Determine the [X, Y] coordinate at the center of the cell enclosing the given text.  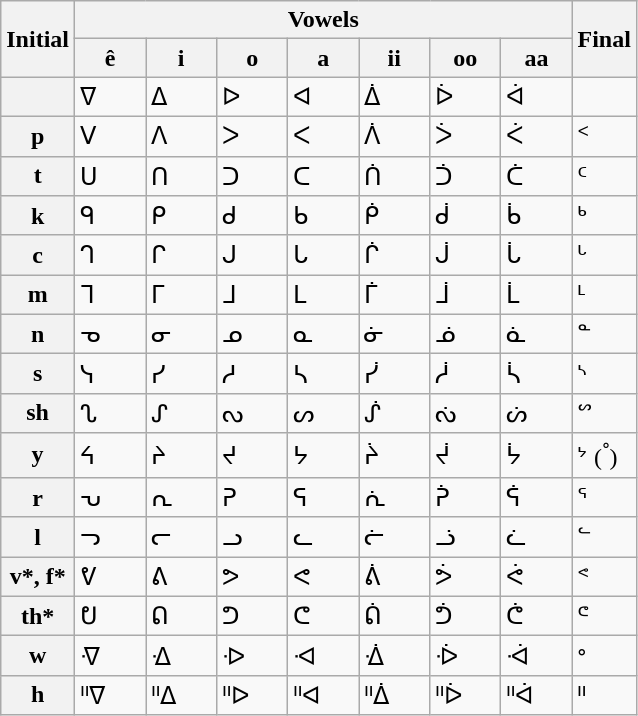
ᓲ [466, 374]
ᓖ [394, 537]
ᓅ [466, 334]
ᐅ [252, 97]
ᕚ [536, 577]
ᓪ [604, 537]
ᐐ [394, 656]
oo [466, 58]
i [182, 58]
ᔅ [604, 374]
ᔪ [252, 456]
ᕝ [604, 577]
k [38, 216]
ᒌ [394, 255]
ᐙ [536, 656]
ᐳ [252, 136]
ᐴ [466, 136]
ᐤ [604, 656]
Initial [38, 39]
ᔑ [182, 413]
ᒣ [110, 295]
ᐦᐆ [466, 695]
ᑉ [604, 136]
ᕆ [182, 497]
ᐋ [536, 97]
ᒋ [182, 255]
ᓵ [536, 374]
ᓗ [252, 537]
ᑳ [536, 216]
ᓄ [252, 334]
ᓴ [324, 374]
ᓚ [324, 537]
ᑕ [324, 176]
ᐦ [604, 695]
ᐄ [394, 97]
ᒉ [110, 255]
ᐹ [536, 136]
ᑖ [536, 176]
ᑌ [110, 176]
ᔭ [324, 456]
ᕦ [324, 616]
ᓰ [394, 374]
ᑏ [394, 176]
ᔮ [536, 456]
ᔨ [182, 456]
w [38, 656]
ᐗ [324, 656]
ᒪ [324, 295]
ᐎ [182, 656]
ᐦᐄ [394, 695]
Final [604, 39]
ᑯ [252, 216]
ᒧ [252, 295]
ᐃ [182, 97]
c [38, 255]
ᓛ [536, 537]
ᕗ [252, 577]
ᑲ [324, 216]
ᕐ [604, 497]
ii [394, 58]
ᒥ [182, 295]
ᒡ [604, 255]
ᕈ [252, 497]
ᕢ [394, 616]
r [38, 497]
ᐸ [324, 136]
ᓘ [466, 537]
ᔾ (ᐤ) [604, 456]
ᓐ [604, 334]
ᐔ [466, 656]
ᓓ [110, 537]
ᑰ [466, 216]
Vowels [324, 20]
ᔕ [324, 413]
ᓱ [252, 374]
ᐆ [466, 97]
ᔐ [110, 413]
ᒦ [394, 295]
ᒎ [466, 255]
ᒃ [604, 216]
ᑫ [110, 216]
p [38, 136]
ᐌ [110, 656]
ᐦᐃ [182, 695]
o [252, 58]
ᓈ [536, 334]
ᒐ [324, 255]
ê [110, 58]
ᕙ [324, 577]
ᐲ [394, 136]
ᒻ [604, 295]
sh [38, 413]
ᔔ [466, 413]
ᔫ [466, 456]
s [38, 374]
ᑮ [394, 216]
v*, f* [38, 577]
ᓇ [324, 334]
ᔒ [394, 413]
ᓂ [182, 334]
n [38, 334]
ᓃ [394, 334]
ᐱ [182, 136]
l [38, 537]
ᔓ [252, 413]
ᕘ [466, 577]
ᓯ [182, 374]
ᕞ [110, 616]
ᔩ [394, 456]
ᕉ [466, 497]
ᕇ [394, 497]
ᕥ [466, 616]
ᒍ [252, 255]
ᕓ [110, 577]
ᒑ [536, 255]
ᑎ [182, 176]
ᑦ [604, 176]
ᑭ [182, 216]
ᑐ [252, 176]
ᒫ [536, 295]
t [38, 176]
ᐦᐁ [110, 695]
ᓭ [110, 374]
ᐦᐅ [252, 695]
ᕖ [394, 577]
ᕤ [252, 616]
ᕕ [182, 577]
ᕃ [110, 497]
aa [536, 58]
ᕋ [324, 497]
m [38, 295]
ᓀ [110, 334]
ᐦᐋ [536, 695]
y [38, 456]
ᐦᐊ [324, 695]
ᐊ [324, 97]
ᕧ [536, 616]
ᒨ [466, 295]
ᕪ [604, 616]
th* [38, 616]
ᔦ [110, 456]
ᑑ [466, 176]
a [324, 58]
ᐯ [110, 136]
ᕌ [536, 497]
ᐒ [252, 656]
ᔥ [604, 413]
ᕠ [182, 616]
ᐁ [110, 97]
h [38, 695]
ᓕ [182, 537]
ᔖ [536, 413]
